Return the [x, y] coordinate for the center point of the cell that contains the specified text.  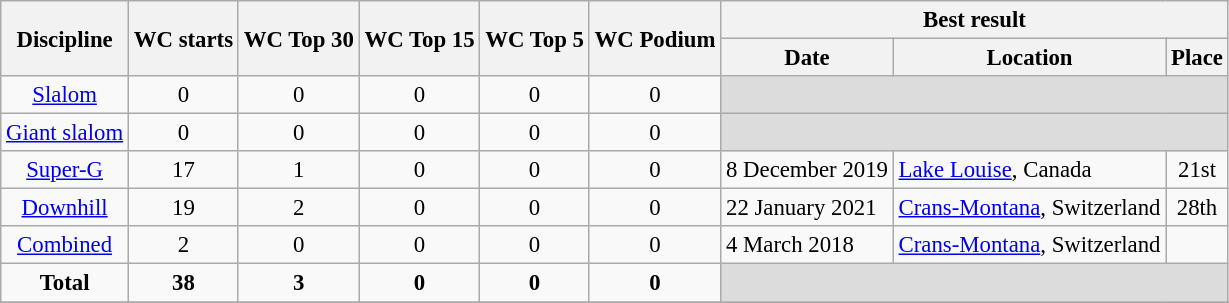
WC Podium [654, 38]
28th [1197, 208]
Total [65, 283]
1 [298, 170]
Super-G [65, 170]
22 January 2021 [808, 208]
21st [1197, 170]
WC Top 5 [534, 38]
Place [1197, 58]
Giant slalom [65, 133]
3 [298, 283]
8 December 2019 [808, 170]
Date [808, 58]
Lake Louise, Canada [1030, 170]
19 [183, 208]
WC Top 30 [298, 38]
WC Top 15 [420, 38]
Location [1030, 58]
Best result [975, 20]
17 [183, 170]
38 [183, 283]
Downhill [65, 208]
4 March 2018 [808, 245]
WC starts [183, 38]
Slalom [65, 95]
Combined [65, 245]
Discipline [65, 38]
